Pinpoint the cell where the given text exists, returning its (x, y) midpoint coordinate. 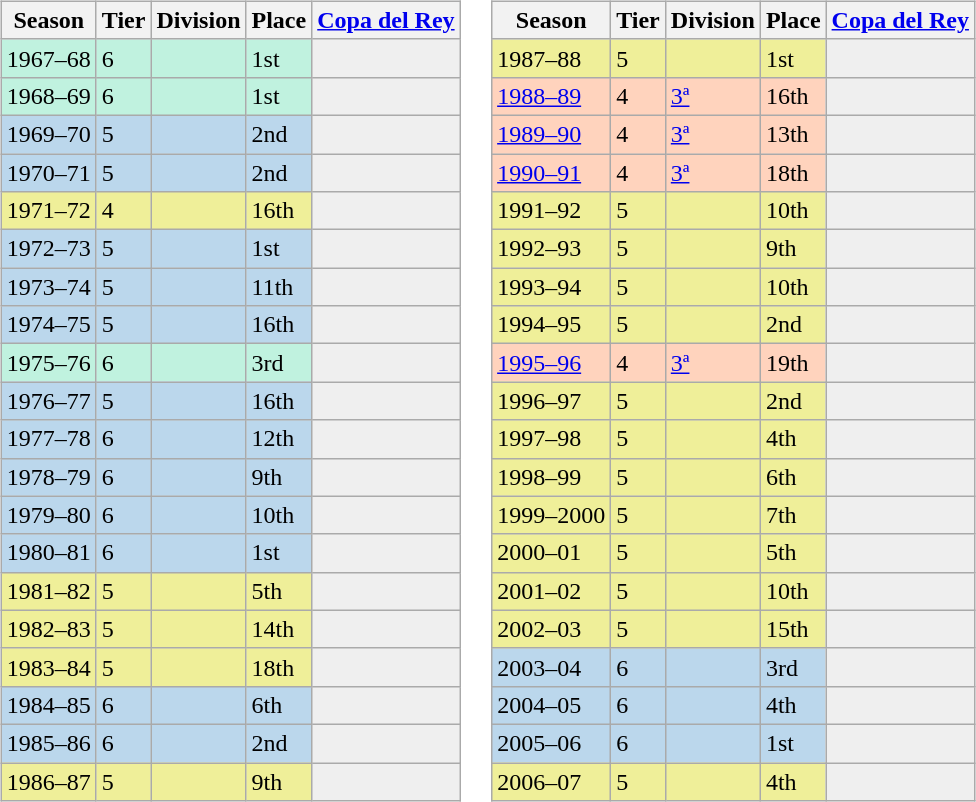
2001–02 (552, 591)
1980–81 (48, 553)
2000–01 (552, 553)
1994–95 (552, 325)
7th (793, 515)
12th (279, 439)
1990–91 (552, 173)
11th (279, 287)
1973–74 (48, 287)
1995–96 (552, 363)
2004–05 (552, 705)
1996–97 (552, 401)
13th (793, 134)
2006–07 (552, 781)
1985–86 (48, 743)
1983–84 (48, 667)
1971–72 (48, 211)
1993–94 (552, 287)
1970–71 (48, 173)
1989–90 (552, 134)
1998–99 (552, 477)
1987–88 (552, 58)
1976–77 (48, 401)
1992–93 (552, 249)
14th (279, 629)
1977–78 (48, 439)
1972–73 (48, 249)
1981–82 (48, 591)
2003–04 (552, 667)
1988–89 (552, 96)
1984–85 (48, 705)
1975–76 (48, 363)
1986–87 (48, 781)
2005–06 (552, 743)
1967–68 (48, 58)
1969–70 (48, 134)
1979–80 (48, 515)
1974–75 (48, 325)
1997–98 (552, 439)
2002–03 (552, 629)
1999–2000 (552, 515)
1978–79 (48, 477)
1982–83 (48, 629)
15th (793, 629)
1991–92 (552, 211)
1968–69 (48, 96)
19th (793, 363)
